Search for the cell housing the specified text and yield its (x, y) center coordinate. 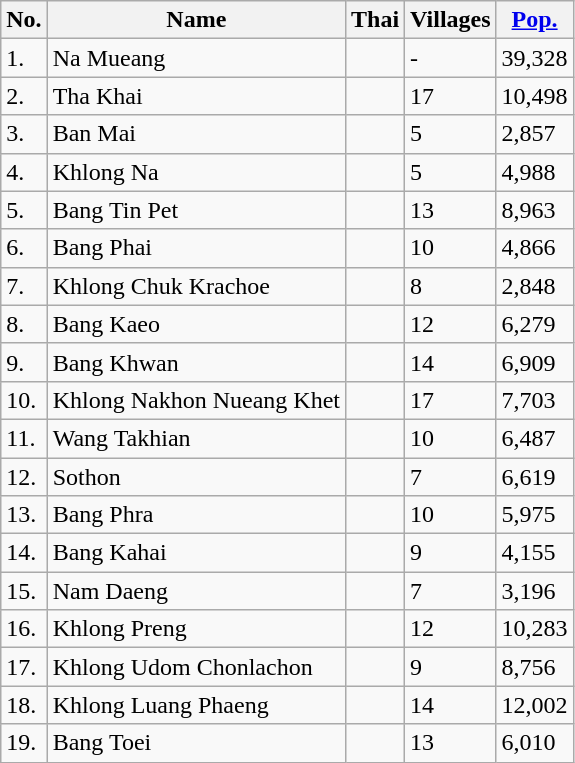
Sothon (196, 477)
8,963 (534, 210)
5. (24, 210)
Bang Phra (196, 515)
Khlong Na (196, 172)
Villages (451, 20)
4,866 (534, 248)
8,756 (534, 667)
6,279 (534, 324)
10. (24, 400)
4,988 (534, 172)
Ban Mai (196, 134)
10,283 (534, 629)
6,487 (534, 438)
Khlong Preng (196, 629)
6,909 (534, 362)
5,975 (534, 515)
- (451, 58)
12,002 (534, 705)
19. (24, 743)
11. (24, 438)
Khlong Luang Phaeng (196, 705)
Bang Phai (196, 248)
Thai (374, 20)
7. (24, 286)
No. (24, 20)
18. (24, 705)
12. (24, 477)
Nam Daeng (196, 591)
Na Mueang (196, 58)
9. (24, 362)
4. (24, 172)
14. (24, 553)
4,155 (534, 553)
3,196 (534, 591)
6. (24, 248)
6,619 (534, 477)
6,010 (534, 743)
17. (24, 667)
Bang Khwan (196, 362)
Wang Takhian (196, 438)
2. (24, 96)
Khlong Nakhon Nueang Khet (196, 400)
2,857 (534, 134)
39,328 (534, 58)
8. (24, 324)
Khlong Chuk Krachoe (196, 286)
Tha Khai (196, 96)
2,848 (534, 286)
16. (24, 629)
Pop. (534, 20)
Bang Kaeo (196, 324)
Name (196, 20)
Bang Toei (196, 743)
13. (24, 515)
15. (24, 591)
Khlong Udom Chonlachon (196, 667)
3. (24, 134)
1. (24, 58)
10,498 (534, 96)
7,703 (534, 400)
Bang Kahai (196, 553)
Bang Tin Pet (196, 210)
8 (451, 286)
